Determine the (x, y) coordinate at the center of the cell enclosing the given text.  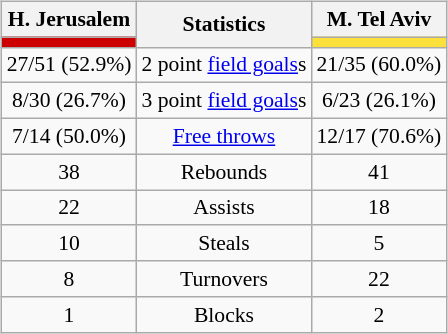
21/35 (60.0%) (378, 65)
Blocks (224, 314)
12/17 (70.6%) (378, 136)
H. Jerusalem (70, 19)
27/51 (52.9%) (70, 65)
2 point field goalss (224, 65)
10 (70, 243)
3 point field goalss (224, 101)
8 (70, 279)
6/23 (26.1%) (378, 101)
1 (70, 314)
Steals (224, 243)
Free throws (224, 136)
7/14 (50.0%) (70, 136)
Assists (224, 208)
Turnovers (224, 279)
Rebounds (224, 172)
18 (378, 208)
8/30 (26.7%) (70, 101)
5 (378, 243)
41 (378, 172)
38 (70, 172)
2 (378, 314)
M. Tel Aviv (378, 19)
Statistics (224, 24)
